Return [x, y] of the center of cell containing provided text 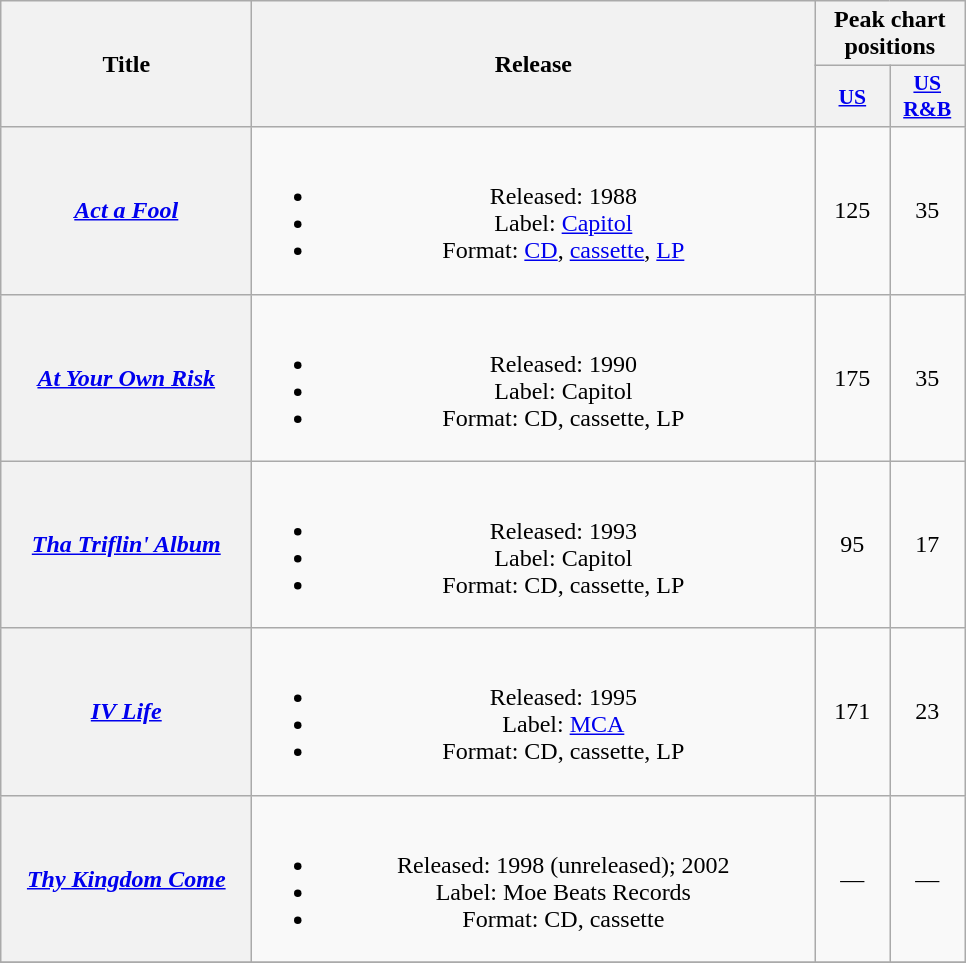
Released: 1995Label: MCAFormat: CD, cassette, LP [534, 712]
17 [928, 544]
Thy Kingdom Come [126, 878]
Act a Fool [126, 210]
At Your Own Risk [126, 378]
125 [852, 210]
USR&B [928, 96]
Released: 1998 (unreleased); 2002Label: Moe Beats RecordsFormat: CD, cassette [534, 878]
175 [852, 378]
Released: 1990Label: CapitolFormat: CD, cassette, LP [534, 378]
171 [852, 712]
IV Life [126, 712]
95 [852, 544]
Tha Triflin' Album [126, 544]
Released: 1988Label: CapitolFormat: CD, cassette, LP [534, 210]
Peak chart positions [890, 34]
23 [928, 712]
Released: 1993Label: CapitolFormat: CD, cassette, LP [534, 544]
Release [534, 64]
US [852, 96]
Title [126, 64]
